Search for the cell housing the specified text and yield its (X, Y) center coordinate. 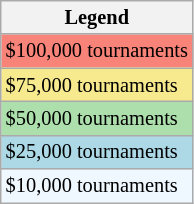
$25,000 tournaments (97, 152)
$50,000 tournaments (97, 118)
$75,000 tournaments (97, 85)
$10,000 tournaments (97, 186)
$100,000 tournaments (97, 51)
Legend (97, 17)
